Pinpoint the cell where the given text exists, returning its (X, Y) midpoint coordinate. 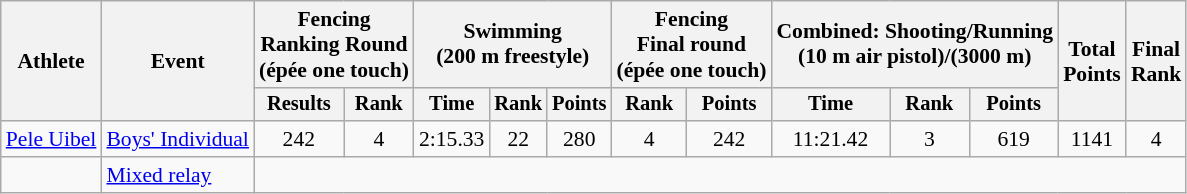
FencingFinal round(épée one touch) (691, 44)
Pele Uibel (52, 139)
Combined: Shooting/Running(10 m air pistol)/(3000 m) (914, 44)
Mixed relay (178, 175)
TotalPoints (1092, 61)
Boys' Individual (178, 139)
3 (930, 139)
Swimming(200 m freestyle) (512, 44)
11:21.42 (830, 139)
1141 (1092, 139)
280 (579, 139)
619 (1014, 139)
Athlete (52, 61)
FencingRanking Round(épée one touch) (334, 44)
22 (518, 139)
Event (178, 61)
Results (299, 105)
FinalRank (1156, 61)
2:15.33 (452, 139)
